Search for the cell housing the specified text and yield its (x, y) center coordinate. 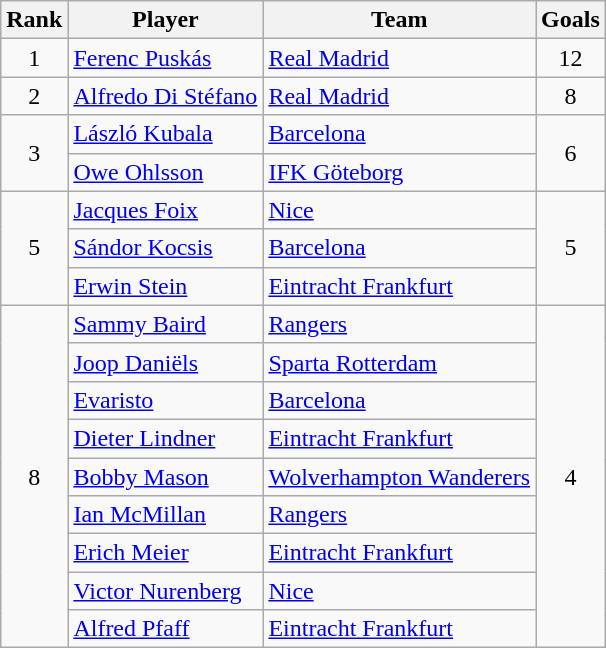
Ferenc Puskás (166, 58)
Evaristo (166, 400)
Alfred Pfaff (166, 629)
Alfredo Di Stéfano (166, 96)
Erwin Stein (166, 286)
6 (571, 153)
4 (571, 476)
Jacques Foix (166, 210)
Ian McMillan (166, 515)
László Kubala (166, 134)
Wolverhampton Wanderers (400, 477)
Erich Meier (166, 553)
Owe Ohlsson (166, 172)
Player (166, 20)
Sammy Baird (166, 324)
Bobby Mason (166, 477)
1 (34, 58)
Sándor Kocsis (166, 248)
Rank (34, 20)
12 (571, 58)
3 (34, 153)
Victor Nurenberg (166, 591)
Joop Daniëls (166, 362)
IFK Göteborg (400, 172)
2 (34, 96)
Team (400, 20)
Sparta Rotterdam (400, 362)
Goals (571, 20)
Dieter Lindner (166, 438)
